From the cell containing the given text, extract its center point as [x, y] coordinate. 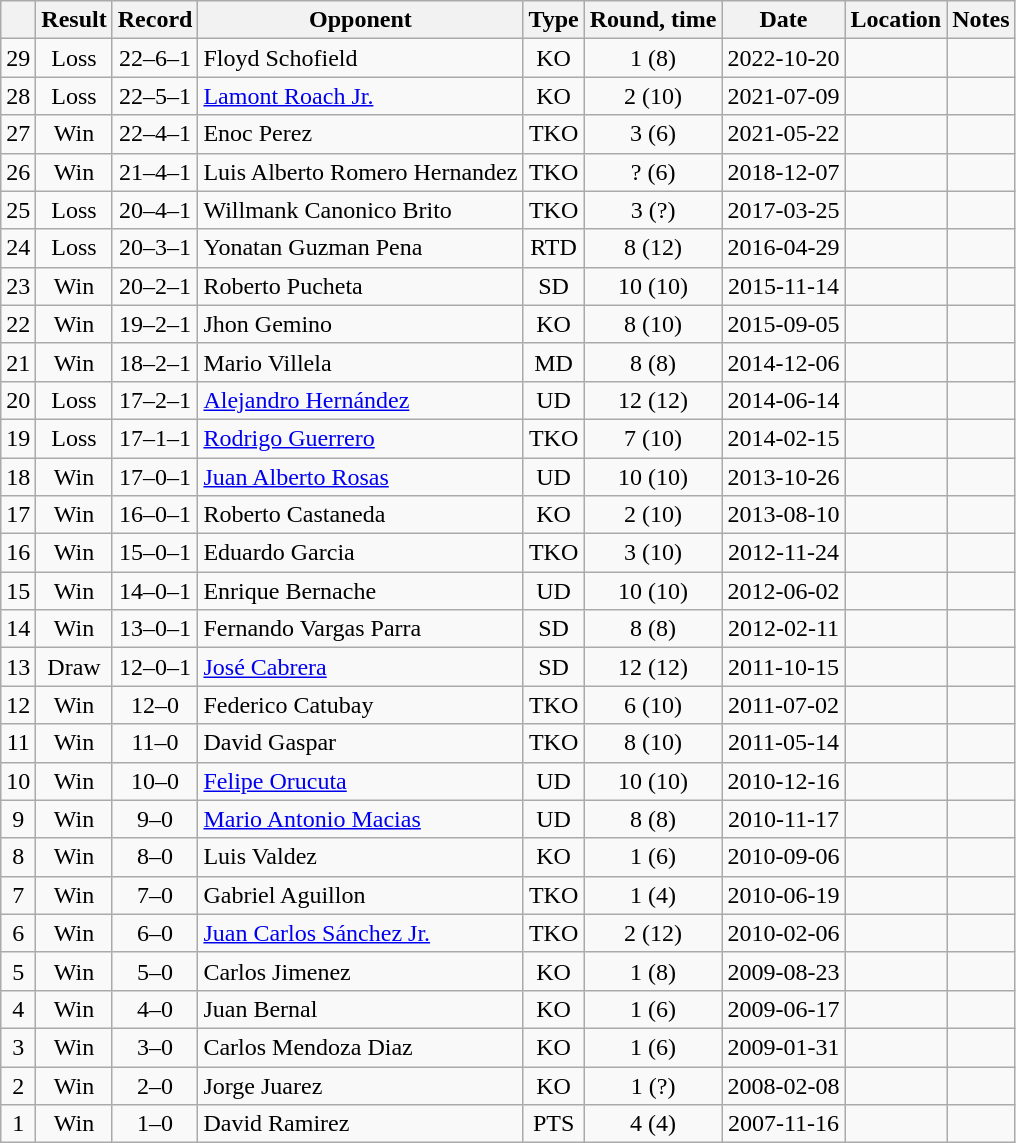
2010-11-17 [784, 819]
1 (?) [653, 1085]
28 [18, 96]
Carlos Jimenez [360, 971]
Lamont Roach Jr. [360, 96]
2010-09-06 [784, 857]
2021-05-22 [784, 134]
13–0–1 [155, 629]
2 [18, 1085]
2011-10-15 [784, 667]
3 [18, 1047]
1 (4) [653, 895]
14 [18, 629]
2014-06-14 [784, 400]
17–2–1 [155, 400]
16 [18, 553]
Mario Villela [360, 362]
11 [18, 743]
12 [18, 705]
PTS [554, 1124]
Yonatan Guzman Pena [360, 248]
2013-10-26 [784, 477]
Location [896, 20]
2007-11-16 [784, 1124]
2–0 [155, 1085]
4–0 [155, 1009]
Luis Valdez [360, 857]
10 [18, 781]
29 [18, 58]
Willmank Canonico Brito [360, 210]
Rodrigo Guerrero [360, 438]
2009-01-31 [784, 1047]
16–0–1 [155, 515]
2015-11-14 [784, 286]
2017-03-25 [784, 210]
2012-06-02 [784, 591]
Type [554, 20]
17 [18, 515]
6 (10) [653, 705]
Federico Catubay [360, 705]
22–5–1 [155, 96]
22–4–1 [155, 134]
27 [18, 134]
2018-12-07 [784, 172]
8 [18, 857]
19 [18, 438]
2009-08-23 [784, 971]
1–0 [155, 1124]
24 [18, 248]
20 [18, 400]
3 (?) [653, 210]
2012-02-11 [784, 629]
2012-11-24 [784, 553]
8–0 [155, 857]
Notes [981, 20]
4 [18, 1009]
? (6) [653, 172]
13 [18, 667]
Mario Antonio Macias [360, 819]
20–3–1 [155, 248]
7 [18, 895]
3 (6) [653, 134]
Floyd Schofield [360, 58]
2014-12-06 [784, 362]
12–0–1 [155, 667]
Juan Carlos Sánchez Jr. [360, 933]
3 (10) [653, 553]
2022-10-20 [784, 58]
2010-02-06 [784, 933]
17–0–1 [155, 477]
Round, time [653, 20]
2014-02-15 [784, 438]
2 (12) [653, 933]
22 [18, 324]
9–0 [155, 819]
2009-06-17 [784, 1009]
Felipe Orucuta [360, 781]
20–2–1 [155, 286]
6 [18, 933]
David Ramirez [360, 1124]
21–4–1 [155, 172]
David Gaspar [360, 743]
2016-04-29 [784, 248]
5–0 [155, 971]
5 [18, 971]
Fernando Vargas Parra [360, 629]
7 (10) [653, 438]
Jhon Gemino [360, 324]
Alejandro Hernández [360, 400]
20–4–1 [155, 210]
Record [155, 20]
Roberto Castaneda [360, 515]
RTD [554, 248]
19–2–1 [155, 324]
6–0 [155, 933]
2015-09-05 [784, 324]
7–0 [155, 895]
Luis Alberto Romero Hernandez [360, 172]
Opponent [360, 20]
23 [18, 286]
Roberto Pucheta [360, 286]
4 (4) [653, 1124]
José Cabrera [360, 667]
Carlos Mendoza Diaz [360, 1047]
25 [18, 210]
3–0 [155, 1047]
14–0–1 [155, 591]
21 [18, 362]
Result [74, 20]
Eduardo Garcia [360, 553]
2011-07-02 [784, 705]
2011-05-14 [784, 743]
Date [784, 20]
MD [554, 362]
22–6–1 [155, 58]
Enrique Bernache [360, 591]
Draw [74, 667]
10–0 [155, 781]
Enoc Perez [360, 134]
9 [18, 819]
26 [18, 172]
1 [18, 1124]
11–0 [155, 743]
2013-08-10 [784, 515]
15 [18, 591]
Juan Alberto Rosas [360, 477]
8 (12) [653, 248]
2010-12-16 [784, 781]
12–0 [155, 705]
Jorge Juarez [360, 1085]
Gabriel Aguillon [360, 895]
18–2–1 [155, 362]
18 [18, 477]
2008-02-08 [784, 1085]
2021-07-09 [784, 96]
2010-06-19 [784, 895]
17–1–1 [155, 438]
Juan Bernal [360, 1009]
15–0–1 [155, 553]
